For the text-containing cell, return its midpoint in [X, Y] coordinate format. 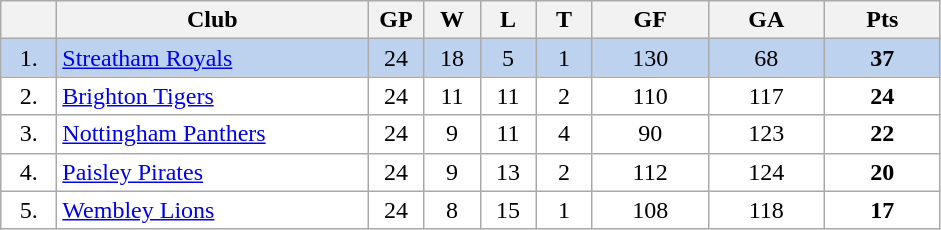
37 [882, 58]
L [508, 20]
112 [650, 172]
2. [29, 96]
5. [29, 210]
1. [29, 58]
5 [508, 58]
GA [766, 20]
4 [564, 134]
Nottingham Panthers [212, 134]
13 [508, 172]
123 [766, 134]
124 [766, 172]
Club [212, 20]
68 [766, 58]
90 [650, 134]
118 [766, 210]
Paisley Pirates [212, 172]
130 [650, 58]
W [452, 20]
22 [882, 134]
17 [882, 210]
4. [29, 172]
Brighton Tigers [212, 96]
18 [452, 58]
117 [766, 96]
T [564, 20]
15 [508, 210]
Wembley Lions [212, 210]
Pts [882, 20]
GP [396, 20]
8 [452, 210]
GF [650, 20]
Streatham Royals [212, 58]
20 [882, 172]
108 [650, 210]
110 [650, 96]
3. [29, 134]
